Output the (X, Y) coordinate of the center of the cell containing the given text.  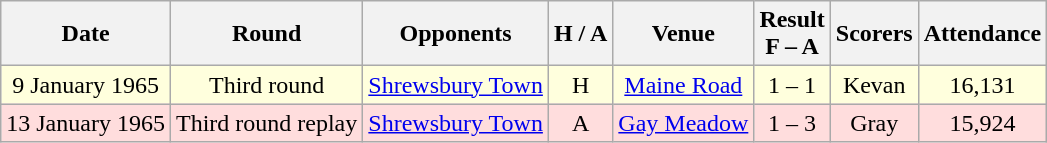
13 January 1965 (86, 123)
Gay Meadow (684, 123)
1 – 1 (792, 85)
H (580, 85)
Round (266, 34)
15,924 (982, 123)
Maine Road (684, 85)
ResultF – A (792, 34)
Attendance (982, 34)
Venue (684, 34)
Date (86, 34)
A (580, 123)
Opponents (456, 34)
H / A (580, 34)
Kevan (874, 85)
9 January 1965 (86, 85)
Scorers (874, 34)
Third round (266, 85)
Gray (874, 123)
16,131 (982, 85)
Third round replay (266, 123)
1 – 3 (792, 123)
